From the cell containing the given text, extract its center point as (x, y) coordinate. 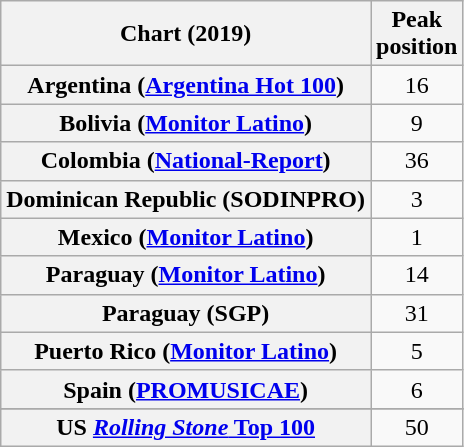
Paraguay (SGP) (186, 313)
6 (416, 389)
31 (416, 313)
Paraguay (Monitor Latino) (186, 275)
Mexico (Monitor Latino) (186, 237)
Argentina (Argentina Hot 100) (186, 85)
36 (416, 161)
9 (416, 123)
5 (416, 351)
Bolivia (Monitor Latino) (186, 123)
16 (416, 85)
Peakposition (416, 34)
Spain (PROMUSICAE) (186, 389)
14 (416, 275)
Colombia (National-Report) (186, 161)
Chart (2019) (186, 34)
50 (416, 427)
US Rolling Stone Top 100 (186, 427)
Puerto Rico (Monitor Latino) (186, 351)
Dominican Republic (SODINPRO) (186, 199)
1 (416, 237)
3 (416, 199)
